Determine the [X, Y] coordinate at the center of the cell enclosing the given text.  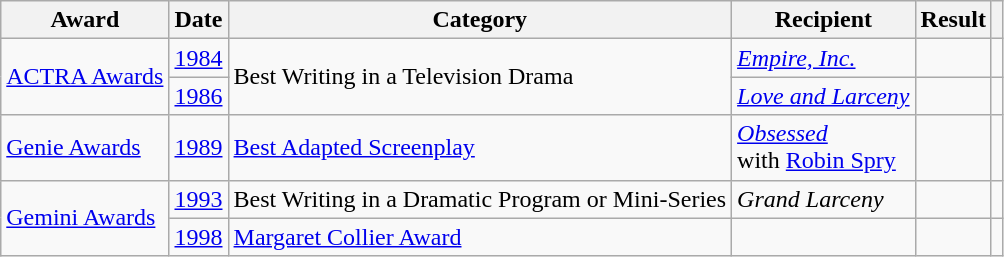
Recipient [824, 20]
1989 [198, 148]
Margaret Collier Award [480, 237]
Genie Awards [85, 148]
1986 [198, 96]
Empire, Inc. [824, 58]
Gemini Awards [85, 218]
1984 [198, 58]
Result [953, 20]
1998 [198, 237]
Category [480, 20]
1993 [198, 199]
Obsessedwith Robin Spry [824, 148]
ACTRA Awards [85, 77]
Best Writing in a Dramatic Program or Mini-Series [480, 199]
Best Writing in a Television Drama [480, 77]
Grand Larceny [824, 199]
Best Adapted Screenplay [480, 148]
Award [85, 20]
Love and Larceny [824, 96]
Date [198, 20]
